Provide the (x, y) coordinate of the cell's center where the given text is located.  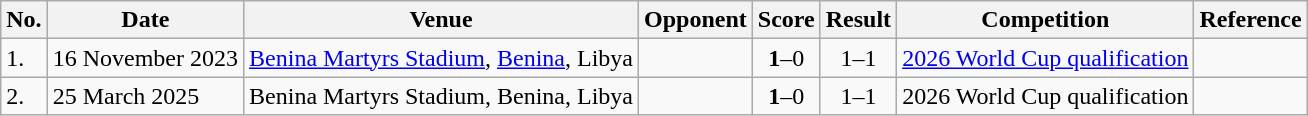
Opponent (696, 20)
Result (858, 20)
25 March 2025 (145, 96)
Date (145, 20)
1. (24, 58)
Score (786, 20)
Venue (442, 20)
Reference (1250, 20)
Competition (1046, 20)
16 November 2023 (145, 58)
2. (24, 96)
No. (24, 20)
